Extract the (x, y) coordinate from the center of the cell holding the provided text.  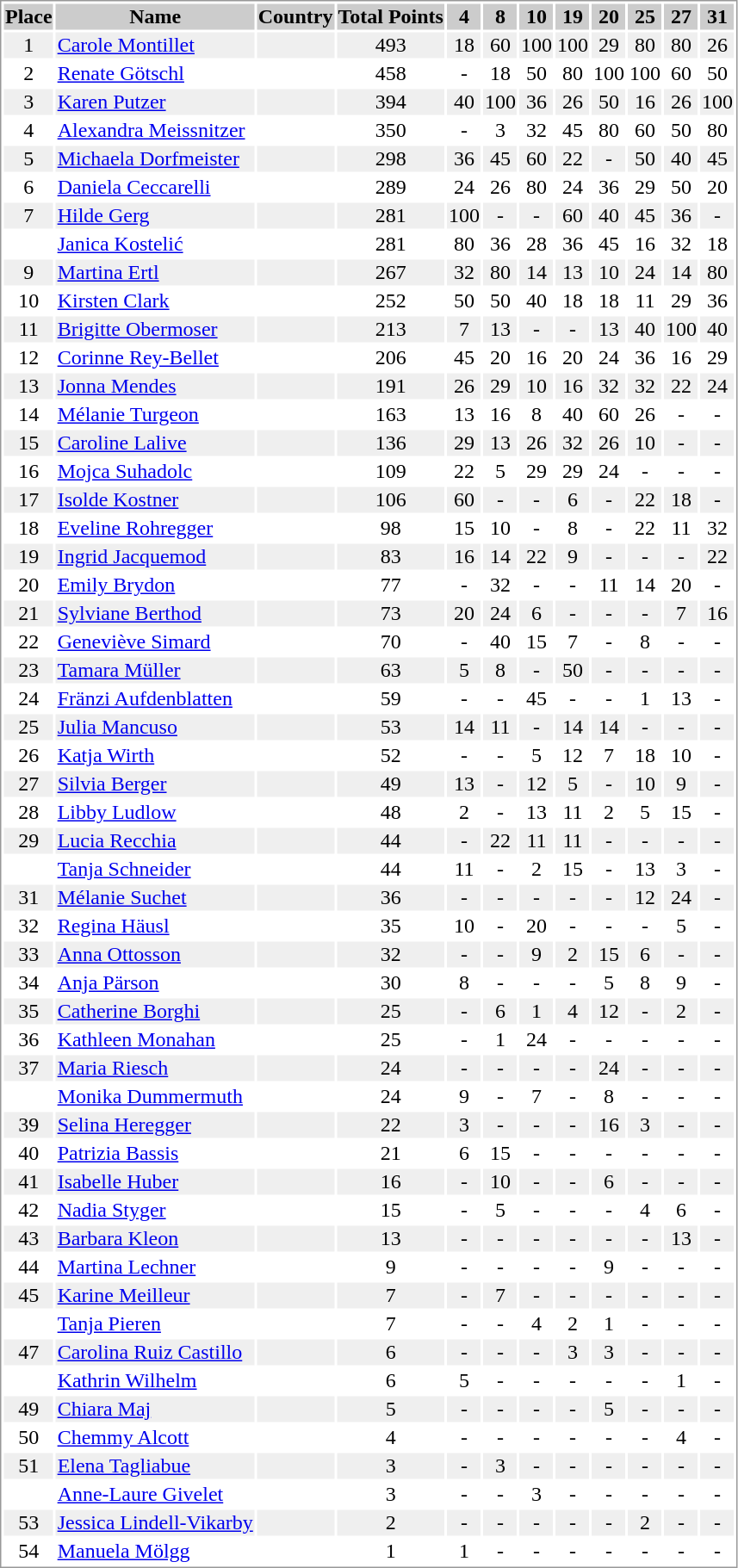
54 (28, 1551)
206 (391, 357)
Michaela Dorfmeister (155, 159)
Eveline Rohregger (155, 528)
106 (391, 500)
Anja Pärson (155, 982)
Janica Kostelić (155, 244)
Mojca Suhadolc (155, 471)
Lucia Recchia (155, 841)
37 (28, 1069)
267 (391, 273)
Daniela Ceccarelli (155, 187)
Tanja Pieren (155, 1323)
77 (391, 585)
298 (391, 159)
Libby Ludlow (155, 812)
136 (391, 443)
51 (28, 1466)
252 (391, 301)
73 (391, 614)
Elena Tagliabue (155, 1466)
213 (391, 330)
41 (28, 1182)
Patrizia Bassis (155, 1153)
493 (391, 46)
Caroline Lalive (155, 443)
Selina Heregger (155, 1125)
Chemmy Alcott (155, 1437)
23 (28, 671)
Carolina Ruiz Castillo (155, 1353)
Alexandra Meissnitzer (155, 130)
Ingrid Jacquemod (155, 557)
70 (391, 641)
Fränzi Aufdenblatten (155, 698)
394 (391, 102)
Martina Ertl (155, 273)
191 (391, 387)
163 (391, 414)
Hilde Gerg (155, 216)
Tanja Schneider (155, 869)
17 (28, 500)
Total Points (391, 16)
39 (28, 1125)
Brigitte Obermoser (155, 330)
Isabelle Huber (155, 1182)
Manuela Mölgg (155, 1551)
109 (391, 471)
Anna Ottosson (155, 955)
Maria Riesch (155, 1069)
Karen Putzer (155, 102)
Barbara Kleon (155, 1239)
350 (391, 130)
Isolde Kostner (155, 500)
Katja Wirth (155, 755)
Emily Brydon (155, 585)
Karine Meilleur (155, 1296)
Carole Montillet (155, 46)
Corinne Rey-Bellet (155, 357)
289 (391, 187)
48 (391, 812)
47 (28, 1353)
Name (155, 16)
98 (391, 528)
Jonna Mendes (155, 387)
Jessica Lindell-Vikarby (155, 1523)
Monika Dummermuth (155, 1096)
Kathrin Wilhelm (155, 1380)
Anne-Laure Givelet (155, 1494)
52 (391, 755)
42 (28, 1210)
30 (391, 982)
Kirsten Clark (155, 301)
34 (28, 982)
Mélanie Turgeon (155, 414)
Julia Mancuso (155, 728)
59 (391, 698)
Sylviane Berthod (155, 614)
Martina Lechner (155, 1267)
Country (295, 16)
Silvia Berger (155, 784)
Place (28, 16)
63 (391, 671)
33 (28, 955)
Nadia Styger (155, 1210)
Mélanie Suchet (155, 898)
83 (391, 557)
Tamara Müller (155, 671)
Regina Häusl (155, 926)
Chiara Maj (155, 1410)
Kathleen Monahan (155, 1039)
Renate Götschl (155, 73)
458 (391, 73)
Geneviève Simard (155, 641)
43 (28, 1239)
Catherine Borghi (155, 1012)
